Provide the [x, y] coordinate of the cell's center where the given text is located.  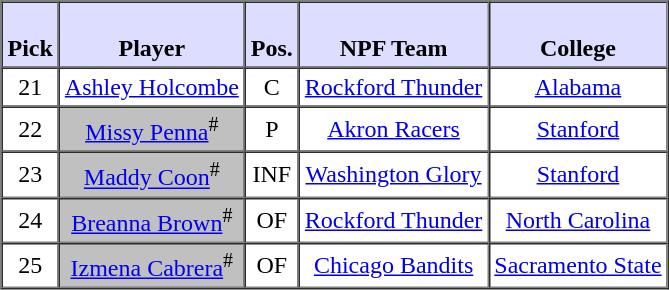
23 [30, 174]
Alabama [578, 88]
Missy Penna# [152, 128]
North Carolina [578, 220]
Breanna Brown# [152, 220]
Player [152, 35]
College [578, 35]
P [272, 128]
Chicago Bandits [394, 266]
NPF Team [394, 35]
21 [30, 88]
25 [30, 266]
Washington Glory [394, 174]
C [272, 88]
Izmena Cabrera# [152, 266]
Sacramento State [578, 266]
Maddy Coon# [152, 174]
Akron Racers [394, 128]
Pos. [272, 35]
INF [272, 174]
24 [30, 220]
Ashley Holcombe [152, 88]
Pick [30, 35]
22 [30, 128]
